For the text-containing cell, return its midpoint in [X, Y] coordinate format. 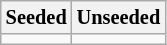
Seeded [36, 17]
Unseeded [118, 17]
